Return (X, Y) of the center of cell containing provided text 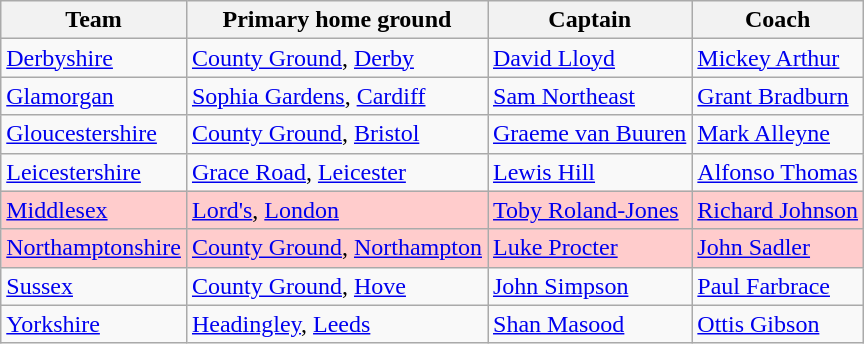
Luke Procter (590, 248)
Graeme van Buuren (590, 134)
Leicestershire (94, 172)
Mark Alleyne (778, 134)
Coach (778, 20)
Grant Bradburn (778, 96)
County Ground, Hove (336, 286)
Headingley, Leeds (336, 324)
Captain (590, 20)
Richard Johnson (778, 210)
Derbyshire (94, 58)
Grace Road, Leicester (336, 172)
Mickey Arthur (778, 58)
Alfonso Thomas (778, 172)
Glamorgan (94, 96)
Primary home ground (336, 20)
County Ground, Northampton (336, 248)
Team (94, 20)
Gloucestershire (94, 134)
Sussex (94, 286)
Sam Northeast (590, 96)
David Lloyd (590, 58)
Lord's, London (336, 210)
Shan Masood (590, 324)
John Simpson (590, 286)
Sophia Gardens, Cardiff (336, 96)
John Sadler (778, 248)
Paul Farbrace (778, 286)
Yorkshire (94, 324)
Lewis Hill (590, 172)
County Ground, Bristol (336, 134)
Northamptonshire (94, 248)
Middlesex (94, 210)
Toby Roland-Jones (590, 210)
Ottis Gibson (778, 324)
County Ground, Derby (336, 58)
